Capture the cell that displays the provided text and extract its [X, Y] central coordinate. 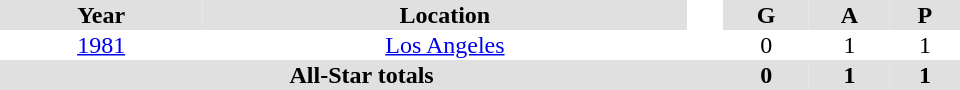
G [766, 15]
Year [101, 15]
1981 [101, 45]
Los Angeles [444, 45]
P [925, 15]
Location [444, 15]
A [850, 15]
All-Star totals [362, 75]
